Determine the [x, y] coordinate at the center of the cell enclosing the given text.  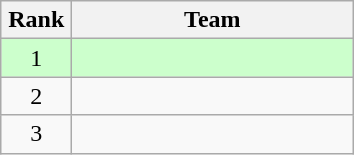
2 [36, 96]
Rank [36, 20]
3 [36, 134]
1 [36, 58]
Team [212, 20]
